Search for the cell housing the specified text and yield its (X, Y) center coordinate. 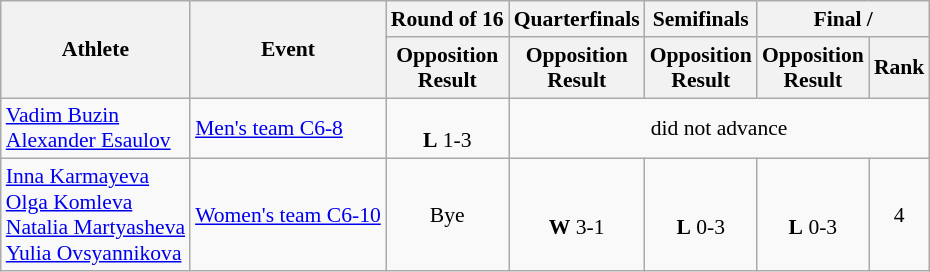
Round of 16 (448, 19)
Vadim Buzin Alexander Esaulov (96, 128)
Quarterfinals (577, 19)
Women's team C6-10 (288, 215)
Bye (448, 215)
Men's team C6-8 (288, 128)
4 (900, 215)
Event (288, 50)
W 3-1 (577, 215)
L 1-3 (448, 128)
Athlete (96, 50)
did not advance (720, 128)
Rank (900, 68)
Final / (844, 19)
Semifinals (701, 19)
Inna Karmayeva Olga Komleva Natalia Martyasheva Yulia Ovsyannikova (96, 215)
